Scan for the cell matching the given text and deliver its (x, y) coordinate at center. 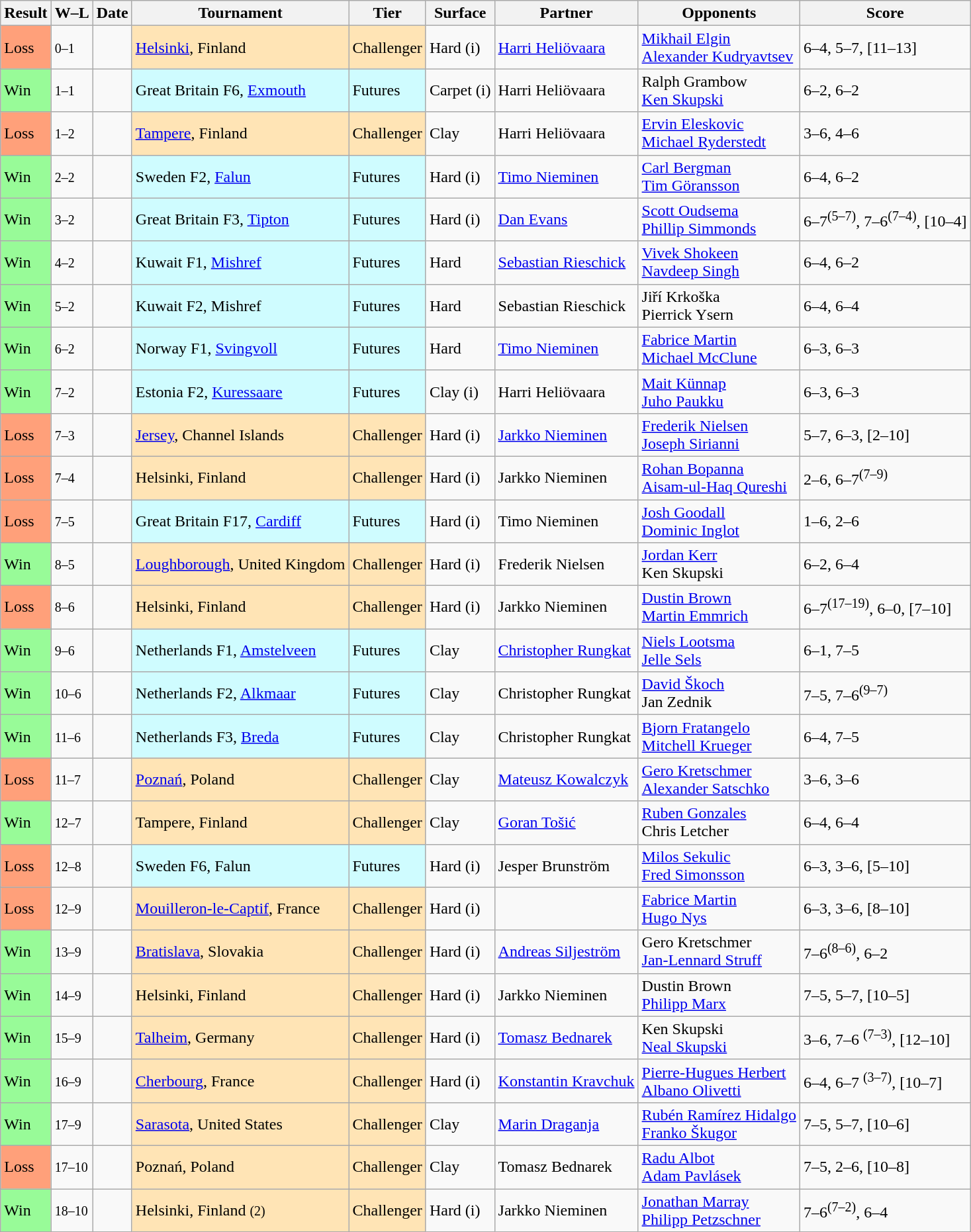
Sweden F6, Falun (240, 866)
Carpet (i) (460, 90)
4–2 (71, 262)
18–10 (71, 1210)
3–6, 4–6 (885, 134)
Dustin Brown Martin Emmrich (719, 608)
Ralph Grambow Ken Skupski (719, 90)
Fabrice Martin Michael McClune (719, 348)
Netherlands F1, Amstelveen (240, 650)
2–2 (71, 176)
Frederik Nielsen (567, 564)
Bjorn Fratangelo Mitchell Krueger (719, 736)
7–5, 5–7, [10–5] (885, 994)
7–3 (71, 434)
9–6 (71, 650)
Opponents (719, 13)
Surface (460, 13)
Great Britain F6, Exmouth (240, 90)
Mait Künnap Juho Paukku (719, 392)
Jersey, Channel Islands (240, 434)
7–6(8–6), 6–2 (885, 952)
Dan Evans (567, 220)
7–5, 7–6(9–7) (885, 694)
Tier (387, 13)
Frederik Nielsen Joseph Sirianni (719, 434)
0–1 (71, 48)
Josh Goodall Dominic Inglot (719, 520)
Tournament (240, 13)
Marin Draganja (567, 1124)
Mikhail Elgin Alexander Kudryavtsev (719, 48)
Konstantin Kravchuk (567, 1080)
Result (26, 13)
Date (113, 13)
12–9 (71, 908)
Pierre-Hugues Herbert Albano Olivetti (719, 1080)
Kuwait F2, Mishref (240, 306)
17–9 (71, 1124)
5–2 (71, 306)
8–5 (71, 564)
Ruben Gonzales Chris Letcher (719, 822)
Rubén Ramírez Hidalgo Franko Škugor (719, 1124)
6–2, 6–2 (885, 90)
3–2 (71, 220)
Norway F1, Svingvoll (240, 348)
Radu Albot Adam Pavlásek (719, 1166)
13–9 (71, 952)
1–1 (71, 90)
Jesper Brunström (567, 866)
Andreas Siljeström (567, 952)
Great Britain F17, Cardiff (240, 520)
Netherlands F3, Breda (240, 736)
Milos Sekulic Fred Simonsson (719, 866)
Jonathan Marray Philipp Petzschner (719, 1210)
Dustin Brown Philipp Marx (719, 994)
7–5, 5–7, [10–6] (885, 1124)
14–9 (71, 994)
7–5 (71, 520)
7–4 (71, 478)
6–4, 5–7, [11–13] (885, 48)
6–4, 7–5 (885, 736)
16–9 (71, 1080)
15–9 (71, 1038)
Scott Oudsema Phillip Simmonds (719, 220)
Gero Kretschmer Jan-Lennard Struff (719, 952)
6–7(5–7), 7–6(7–4), [10–4] (885, 220)
11–7 (71, 780)
7–6(7–2), 6–4 (885, 1210)
Kuwait F1, Mishref (240, 262)
1–2 (71, 134)
Jiří Krkoška Pierrick Ysern (719, 306)
12–8 (71, 866)
Score (885, 13)
Ken Skupski Neal Skupski (719, 1038)
1–6, 2–6 (885, 520)
6–3, 3–6, [5–10] (885, 866)
3–6, 7–6 (7–3), [12–10] (885, 1038)
Gero Kretschmer Alexander Satschko (719, 780)
12–7 (71, 822)
Fabrice Martin Hugo Nys (719, 908)
2–6, 6–7(7–9) (885, 478)
7–2 (71, 392)
8–6 (71, 608)
Loughborough, United Kingdom (240, 564)
11–6 (71, 736)
17–10 (71, 1166)
Ervin Eleskovic Michael Ryderstedt (719, 134)
Clay (i) (460, 392)
Cherbourg, France (240, 1080)
David Škoch Jan Zednik (719, 694)
Niels Lootsma Jelle Sels (719, 650)
Goran Tošić (567, 822)
6–2 (71, 348)
10–6 (71, 694)
Great Britain F3, Tipton (240, 220)
6–4, 6–7 (3–7), [10–7] (885, 1080)
W–L (71, 13)
Talheim, Germany (240, 1038)
Netherlands F2, Alkmaar (240, 694)
Partner (567, 13)
6–3, 3–6, [8–10] (885, 908)
Vivek Shokeen Navdeep Singh (719, 262)
Mateusz Kowalczyk (567, 780)
Sweden F2, Falun (240, 176)
5–7, 6–3, [2–10] (885, 434)
Bratislava, Slovakia (240, 952)
Carl Bergman Tim Göransson (719, 176)
6–1, 7–5 (885, 650)
6–7(17–19), 6–0, [7–10] (885, 608)
7–5, 2–6, [10–8] (885, 1166)
Jordan Kerr Ken Skupski (719, 564)
Rohan Bopanna Aisam-ul-Haq Qureshi (719, 478)
3–6, 3–6 (885, 780)
Mouilleron-le-Captif, France (240, 908)
Sarasota, United States (240, 1124)
Estonia F2, Kuressaare (240, 392)
6–2, 6–4 (885, 564)
Helsinki, Finland (2) (240, 1210)
